Capture the cell that displays the provided text and extract its [X, Y] central coordinate. 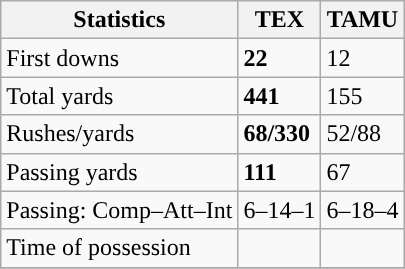
68/330 [280, 134]
6–18–4 [362, 210]
441 [280, 96]
67 [362, 172]
Rushes/yards [120, 134]
First downs [120, 58]
111 [280, 172]
TAMU [362, 20]
Passing: Comp–Att–Int [120, 210]
155 [362, 96]
52/88 [362, 134]
Time of possession [120, 248]
Statistics [120, 20]
Total yards [120, 96]
6–14–1 [280, 210]
TEX [280, 20]
12 [362, 58]
22 [280, 58]
Passing yards [120, 172]
